Scan for the cell matching the given text and deliver its [X, Y] coordinate at center. 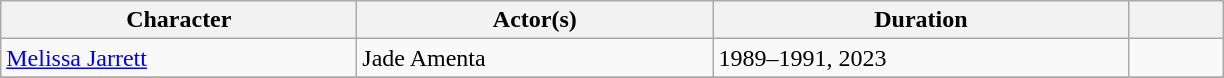
1989–1991, 2023 [921, 58]
Jade Amenta [535, 58]
Duration [921, 20]
Melissa Jarrett [179, 58]
Actor(s) [535, 20]
Character [179, 20]
